Find where the given text appears and provide that cell's center as (X, Y) coordinate. 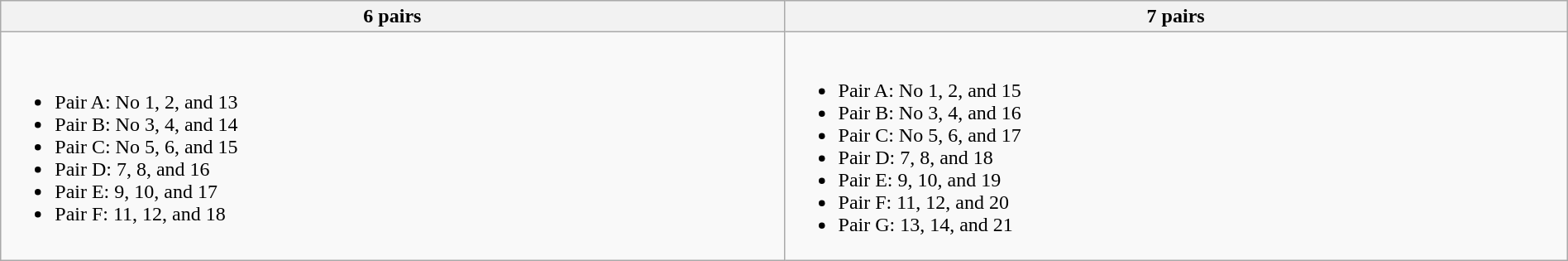
6 pairs (392, 17)
7 pairs (1176, 17)
Pair A: No 1, 2, and 13Pair B: No 3, 4, and 14Pair C: No 5, 6, and 15Pair D: 7, 8, and 16Pair E: 9, 10, and 17Pair F: 11, 12, and 18 (392, 146)
